Extract the [X, Y] coordinate from the center of the cell holding the provided text.  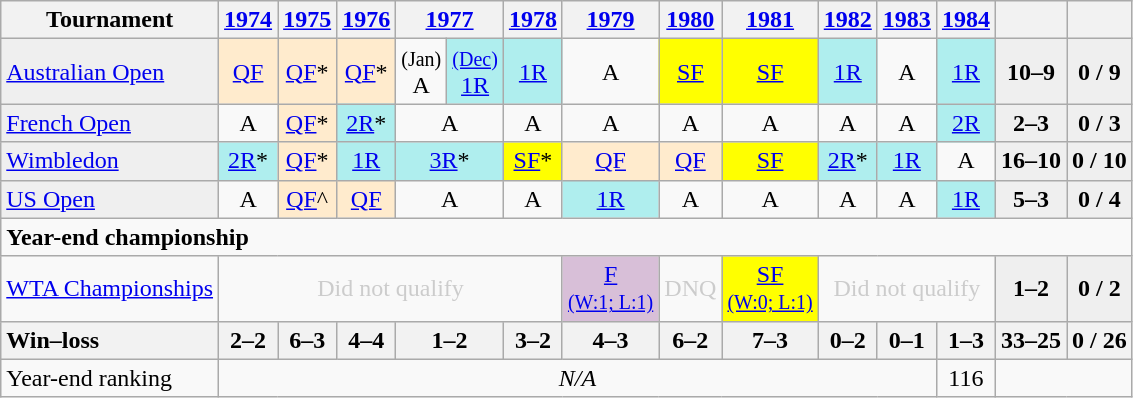
Wimbledon [110, 161]
1976 [366, 20]
SF(W:0; L:1) [770, 288]
1974 [248, 20]
0 / 9 [1099, 72]
0 / 4 [1099, 199]
1980 [690, 20]
4–3 [610, 340]
2–2 [248, 340]
Year-end ranking [110, 378]
6–2 [690, 340]
1982 [848, 20]
F(W:1; L:1) [610, 288]
1975 [308, 20]
(Jan)A [422, 72]
WTA Championships [110, 288]
1977 [450, 20]
1983 [906, 20]
5–3 [1030, 199]
2–3 [1030, 123]
Tournament [110, 20]
10–9 [1030, 72]
(Dec)1R [476, 72]
0 / 10 [1099, 161]
Win–loss [110, 340]
Year-end championship [566, 237]
0 / 2 [1099, 288]
1984 [966, 20]
1979 [610, 20]
33–25 [1030, 340]
3–2 [532, 340]
Australian Open [110, 72]
French Open [110, 123]
6–3 [308, 340]
7–3 [770, 340]
0 / 26 [1099, 340]
1981 [770, 20]
3R* [450, 161]
116 [966, 378]
4–4 [366, 340]
1978 [532, 20]
16–10 [1030, 161]
SF* [532, 161]
N/A [578, 378]
DNQ [690, 288]
0 / 3 [1099, 123]
US Open [110, 199]
0–1 [906, 340]
0–2 [848, 340]
1–3 [966, 340]
QF^ [308, 199]
2R [966, 123]
